Identify which cell holds the provided text, then report its (x, y) central coordinate. 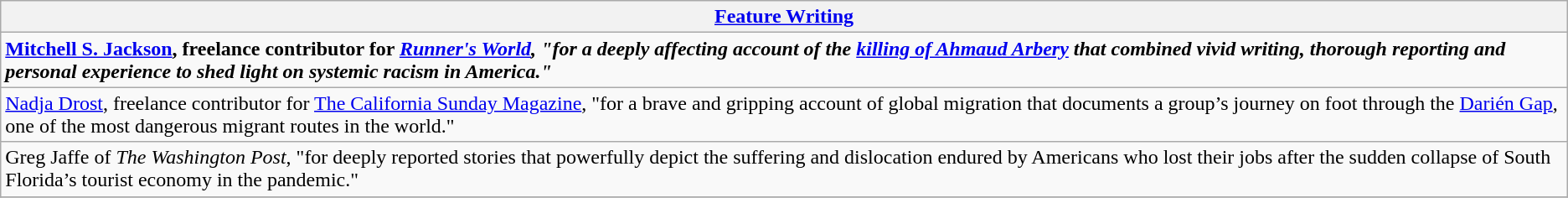
Feature Writing (784, 17)
